Determine the [X, Y] coordinate at the center of the cell enclosing the given text.  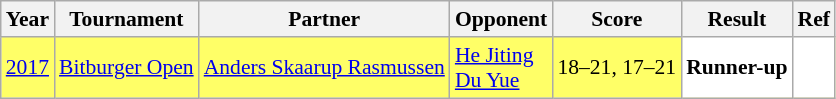
He Jiting Du Yue [502, 68]
18–21, 17–21 [616, 68]
Opponent [502, 19]
Tournament [126, 19]
Result [736, 19]
Year [28, 19]
Runner-up [736, 68]
Bitburger Open [126, 68]
Score [616, 19]
Ref [814, 19]
2017 [28, 68]
Partner [324, 19]
Anders Skaarup Rasmussen [324, 68]
